Identify which cell holds the provided text, then report its [X, Y] central coordinate. 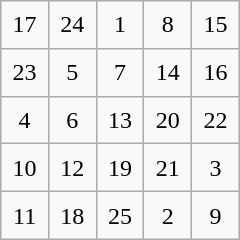
22 [216, 120]
2 [168, 216]
3 [216, 168]
18 [72, 216]
4 [25, 120]
12 [72, 168]
19 [120, 168]
17 [25, 25]
25 [120, 216]
10 [25, 168]
6 [72, 120]
14 [168, 72]
23 [25, 72]
13 [120, 120]
9 [216, 216]
11 [25, 216]
8 [168, 25]
20 [168, 120]
15 [216, 25]
7 [120, 72]
21 [168, 168]
5 [72, 72]
1 [120, 25]
24 [72, 25]
16 [216, 72]
